Identify which cell holds the provided text, then report its [x, y] central coordinate. 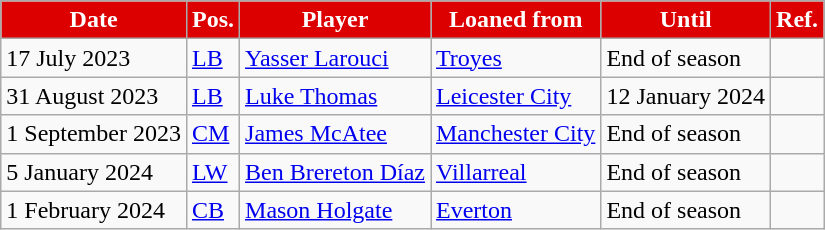
Ben Brereton Díaz [336, 172]
Pos. [212, 20]
Until [686, 20]
Loaned from [515, 20]
31 August 2023 [94, 96]
Ref. [798, 20]
Luke Thomas [336, 96]
5 January 2024 [94, 172]
Leicester City [515, 96]
12 January 2024 [686, 96]
Troyes [515, 58]
James McAtee [336, 134]
CB [212, 210]
Everton [515, 210]
Manchester City [515, 134]
Villarreal [515, 172]
Mason Holgate [336, 210]
LW [212, 172]
CM [212, 134]
Yasser Larouci [336, 58]
17 July 2023 [94, 58]
1 February 2024 [94, 210]
1 September 2023 [94, 134]
Player [336, 20]
Date [94, 20]
